Locate the cell with the specified text and output its [x, y] center coordinate. 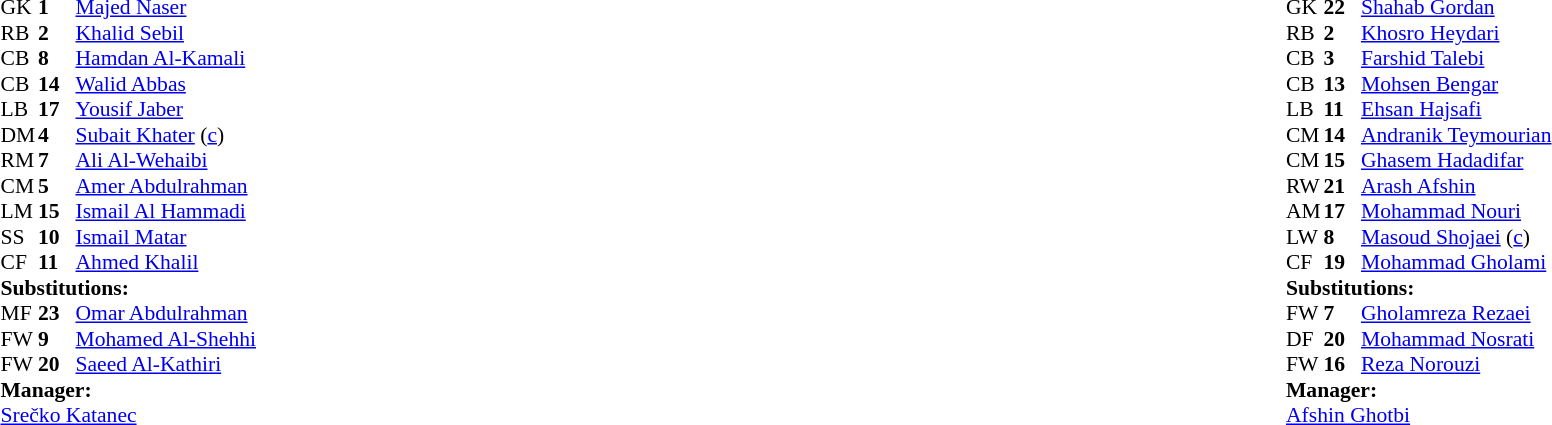
Reza Norouzi [1456, 365]
Arash Afshin [1456, 186]
Yousif Jaber [166, 109]
Mohammad Nosrati [1456, 339]
Ali Al-Wehaibi [166, 161]
Walid Abbas [166, 84]
9 [57, 339]
Khalid Sebil [166, 33]
Masoud Shojaei (c) [1456, 237]
Ismail Al Hammadi [166, 211]
Ghasem Hadadifar [1456, 161]
LM [19, 211]
10 [57, 237]
Ahmed Khalil [166, 263]
Saeed Al-Kathiri [166, 365]
3 [1342, 59]
RM [19, 161]
Subait Khater (c) [166, 135]
Khosro Heydari [1456, 33]
RW [1305, 186]
SS [19, 237]
Mohammad Nouri [1456, 211]
Farshid Talebi [1456, 59]
AM [1305, 211]
23 [57, 313]
Omar Abdulrahman [166, 313]
Amer Abdulrahman [166, 186]
MF [19, 313]
DM [19, 135]
5 [57, 186]
4 [57, 135]
21 [1342, 186]
Ehsan Hajsafi [1456, 109]
16 [1342, 365]
19 [1342, 263]
DF [1305, 339]
Mohsen Bengar [1456, 84]
LW [1305, 237]
Andranik Teymourian [1456, 135]
Mohammad Gholami [1456, 263]
Ismail Matar [166, 237]
Mohamed Al-Shehhi [166, 339]
Hamdan Al-Kamali [166, 59]
13 [1342, 84]
Gholamreza Rezaei [1456, 313]
